Provide the (x, y) coordinate of the cell's center where the given text is located.  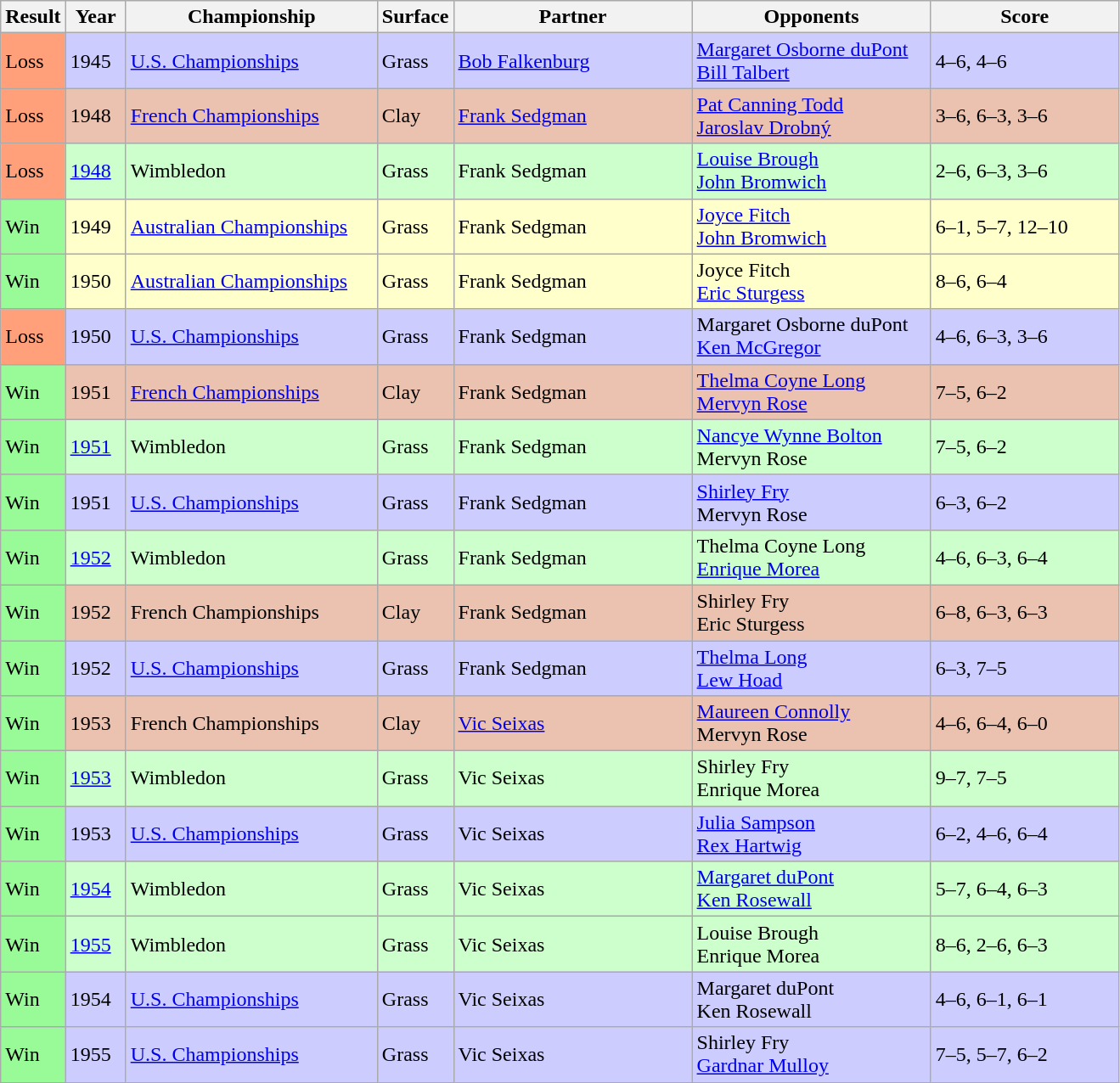
9–7, 7–5 (1024, 779)
Shirley Fry Eric Sturgess (812, 613)
2–6, 6–3, 3–6 (1024, 171)
6–3, 6–2 (1024, 502)
Bob Falkenburg (572, 61)
Pat Canning Todd Jaroslav Drobný (812, 115)
Thelma Long Lew Hoad (812, 667)
6–2, 4–6, 6–4 (1024, 833)
5–7, 6–4, 6–3 (1024, 889)
Thelma Coyne Long Enrique Morea (812, 557)
Surface (415, 17)
Margaret Osborne duPont Bill Talbert (812, 61)
4–6, 4–6 (1024, 61)
Shirley Fry Gardnar Mulloy (812, 1054)
Margaret Osborne duPont Ken McGregor (812, 336)
3–6, 6–3, 3–6 (1024, 115)
4–6, 6–3, 3–6 (1024, 336)
Joyce Fitch Eric Sturgess (812, 282)
Louise Brough John Bromwich (812, 171)
Score (1024, 17)
Joyce Fitch John Bromwich (812, 226)
Louise Brough Enrique Morea (812, 944)
8–6, 2–6, 6–3 (1024, 944)
4–6, 6–1, 6–1 (1024, 1000)
Championship (251, 17)
Shirley Fry Enrique Morea (812, 779)
Opponents (812, 17)
7–5, 5–7, 6–2 (1024, 1054)
6–1, 5–7, 12–10 (1024, 226)
Result (33, 17)
Shirley Fry Mervyn Rose (812, 502)
6–3, 7–5 (1024, 667)
Thelma Coyne Long Mervyn Rose (812, 392)
Julia Sampson Rex Hartwig (812, 833)
1949 (95, 226)
Nancye Wynne Bolton Mervyn Rose (812, 446)
4–6, 6–3, 6–4 (1024, 557)
Partner (572, 17)
1945 (95, 61)
Maureen Connolly Mervyn Rose (812, 723)
Year (95, 17)
6–8, 6–3, 6–3 (1024, 613)
4–6, 6–4, 6–0 (1024, 723)
8–6, 6–4 (1024, 282)
